From the cell containing the given text, extract its center point as (X, Y) coordinate. 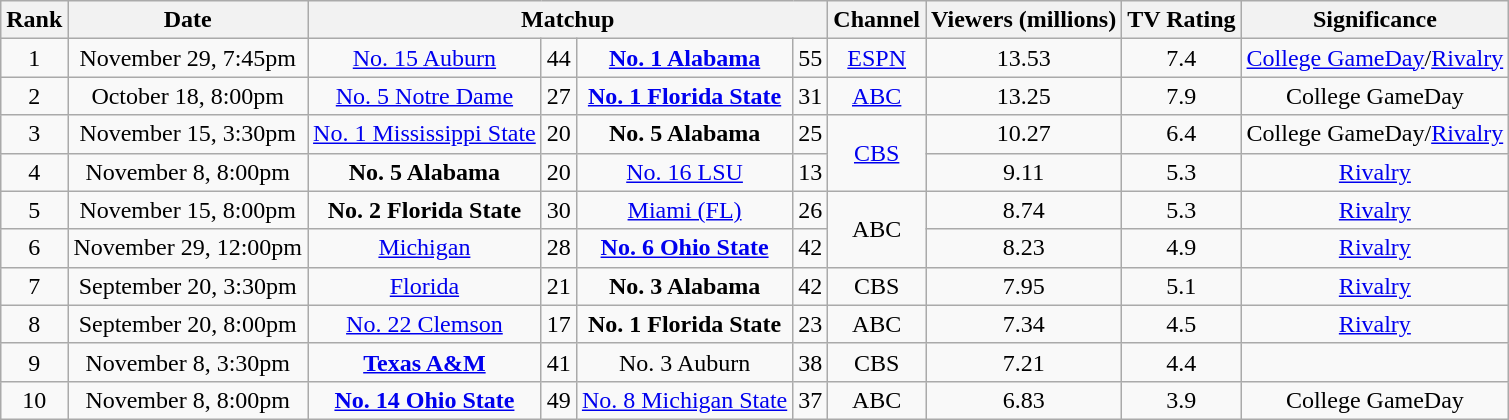
4.5 (1182, 324)
November 15, 3:30pm (188, 134)
Channel (877, 20)
No. 3 Alabama (684, 286)
7.9 (1182, 96)
37 (810, 400)
9 (34, 362)
9.11 (1024, 172)
4.9 (1182, 248)
Matchup (568, 20)
No. 1 Mississippi State (425, 134)
Michigan (425, 248)
38 (810, 362)
23 (810, 324)
8 (34, 324)
7.34 (1024, 324)
Date (188, 20)
No. 8 Michigan State (684, 400)
November 29, 7:45pm (188, 58)
October 18, 8:00pm (188, 96)
13.25 (1024, 96)
6.4 (1182, 134)
44 (558, 58)
November 15, 8:00pm (188, 210)
21 (558, 286)
13 (810, 172)
28 (558, 248)
Viewers (millions) (1024, 20)
10 (34, 400)
10.27 (1024, 134)
No. 2 Florida State (425, 210)
Significance (1375, 20)
5.1 (1182, 286)
No. 22 Clemson (425, 324)
Texas A&M (425, 362)
49 (558, 400)
55 (810, 58)
27 (558, 96)
7.95 (1024, 286)
41 (558, 362)
7.21 (1024, 362)
3.9 (1182, 400)
8.74 (1024, 210)
November 8, 3:30pm (188, 362)
7.4 (1182, 58)
ESPN (877, 58)
25 (810, 134)
No. 5 Notre Dame (425, 96)
7 (34, 286)
TV Rating (1182, 20)
4 (34, 172)
17 (558, 324)
30 (558, 210)
3 (34, 134)
Miami (FL) (684, 210)
13.53 (1024, 58)
No. 3 Auburn (684, 362)
September 20, 8:00pm (188, 324)
6 (34, 248)
No. 14 Ohio State (425, 400)
5 (34, 210)
2 (34, 96)
4.4 (1182, 362)
No. 15 Auburn (425, 58)
No. 1 Alabama (684, 58)
1 (34, 58)
No. 6 Ohio State (684, 248)
Florida (425, 286)
September 20, 3:30pm (188, 286)
8.23 (1024, 248)
31 (810, 96)
Rank (34, 20)
November 29, 12:00pm (188, 248)
No. 16 LSU (684, 172)
26 (810, 210)
6.83 (1024, 400)
